Pinpoint the cell where the given text exists, returning its [x, y] midpoint coordinate. 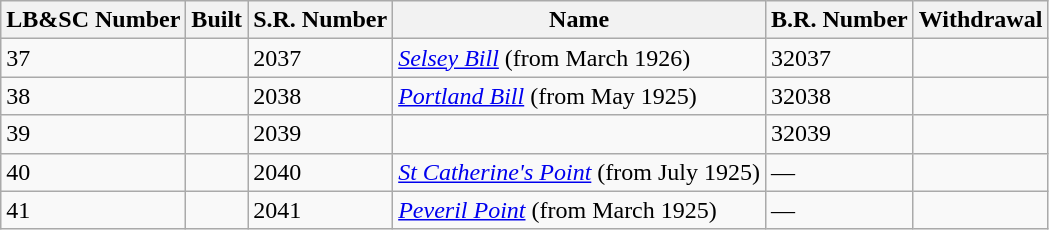
32037 [840, 58]
Name [580, 20]
2040 [320, 172]
Peveril Point (from March 1925) [580, 210]
41 [94, 210]
St Catherine's Point (from July 1925) [580, 172]
2037 [320, 58]
Portland Bill (from May 1925) [580, 96]
2038 [320, 96]
32038 [840, 96]
LB&SC Number [94, 20]
S.R. Number [320, 20]
Built [217, 20]
38 [94, 96]
40 [94, 172]
39 [94, 134]
32039 [840, 134]
2041 [320, 210]
B.R. Number [840, 20]
Withdrawal [980, 20]
37 [94, 58]
Selsey Bill (from March 1926) [580, 58]
2039 [320, 134]
